From the cell containing the given text, extract its center point as (x, y) coordinate. 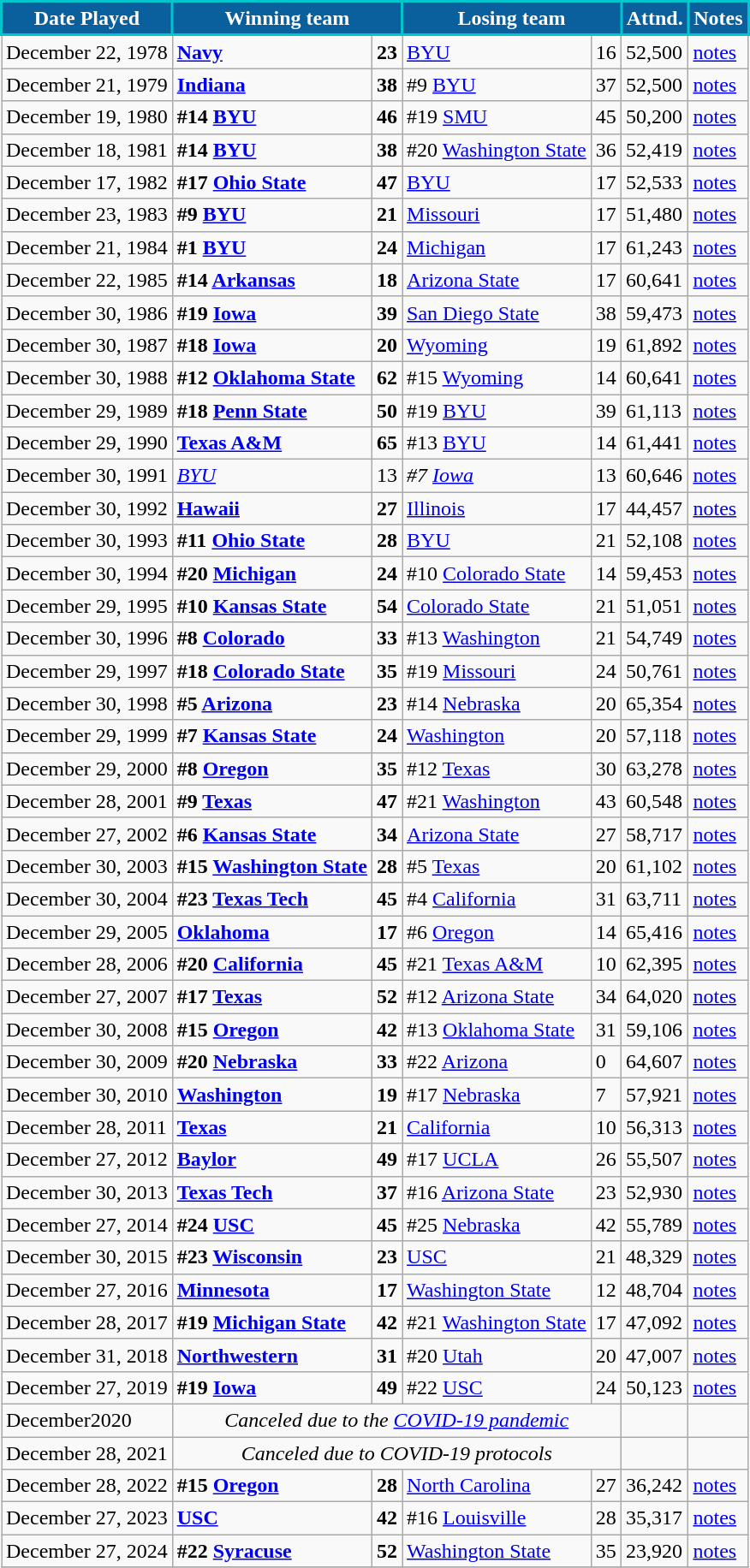
26 (606, 1160)
December 30, 1994 (87, 573)
54 (387, 606)
#6 Kansas State (272, 834)
58,717 (654, 834)
#6 Oregon (497, 932)
December 31, 2018 (87, 1355)
#1 BYU (272, 247)
December 30, 2013 (87, 1192)
Canceled due to the COVID-19 pandemic (396, 1420)
#11 Ohio State (272, 541)
44,457 (654, 508)
December 18, 1981 (87, 150)
#12 Texas (497, 769)
Colorado State (497, 606)
San Diego State (497, 312)
35,317 (654, 1518)
#7 Kansas State (272, 736)
December 27, 2024 (87, 1551)
Missouri (497, 215)
Texas Tech (272, 1192)
#5 Arizona (272, 704)
47,007 (654, 1355)
#21 Texas A&M (497, 965)
#22 Arizona (497, 1062)
December 30, 2008 (87, 1030)
52,419 (654, 150)
Oklahoma (272, 932)
16 (606, 51)
Baylor (272, 1160)
54,749 (654, 638)
December 30, 2004 (87, 899)
#20 Nebraska (272, 1062)
December 30, 1998 (87, 704)
#17 Nebraska (497, 1095)
51,051 (654, 606)
December 30, 1993 (87, 541)
62 (387, 377)
#15 Wyoming (497, 377)
#19 Michigan State (272, 1322)
47,092 (654, 1322)
#12 Oklahoma State (272, 377)
December 28, 2011 (87, 1127)
61,441 (654, 443)
#19 BYU (497, 410)
December 17, 1982 (87, 182)
#5 Texas (497, 866)
#17 Ohio State (272, 182)
36,242 (654, 1486)
#13 BYU (497, 443)
12 (606, 1290)
0 (606, 1062)
#15 Washington State (272, 866)
Texas (272, 1127)
60,548 (654, 801)
December 30, 1987 (87, 345)
December 27, 2019 (87, 1387)
December 29, 2000 (87, 769)
63,278 (654, 769)
50,200 (654, 117)
50 (387, 410)
Minnesota (272, 1290)
36 (606, 150)
December 28, 2001 (87, 801)
#13 Oklahoma State (497, 1030)
Northwestern (272, 1355)
52,533 (654, 182)
December 28, 2017 (87, 1322)
48,704 (654, 1290)
Attnd. (654, 19)
Date Played (87, 19)
December 30, 2009 (87, 1062)
Illinois (497, 508)
#24 USC (272, 1225)
#25 Nebraska (497, 1225)
52,930 (654, 1192)
December 28, 2022 (87, 1486)
#16 Arizona State (497, 1192)
65,354 (654, 704)
30 (606, 769)
57,118 (654, 736)
#13 Washington (497, 638)
December 22, 1978 (87, 51)
Wyoming (497, 345)
#8 Colorado (272, 638)
Indiana (272, 85)
December 27, 2012 (87, 1160)
#4 California (497, 899)
65 (387, 443)
61,892 (654, 345)
#16 Louisville (497, 1518)
December 29, 2005 (87, 932)
#17 Texas (272, 997)
#10 Colorado State (497, 573)
December 28, 2021 (87, 1452)
#23 Texas Tech (272, 899)
55,507 (654, 1160)
63,711 (654, 899)
December 29, 1995 (87, 606)
Texas A&M (272, 443)
December 30, 1992 (87, 508)
December 27, 2014 (87, 1225)
#21 Washington State (497, 1322)
23,920 (654, 1551)
48,329 (654, 1257)
57,921 (654, 1095)
December 28, 2006 (87, 965)
Winning team (287, 19)
#14 Arkansas (272, 280)
56,313 (654, 1127)
Michigan (497, 247)
#19 Missouri (497, 671)
59,473 (654, 312)
#20 California (272, 965)
California (497, 1127)
50,123 (654, 1387)
61,113 (654, 410)
#10 Kansas State (272, 606)
December 27, 2023 (87, 1518)
#20 Washington State (497, 150)
#18 Iowa (272, 345)
61,102 (654, 866)
December 27, 2016 (87, 1290)
#17 UCLA (497, 1160)
December 22, 1985 (87, 280)
52,108 (654, 541)
December 29, 1990 (87, 443)
December 30, 1996 (87, 638)
#22 USC (497, 1387)
December 29, 1997 (87, 671)
December 19, 1980 (87, 117)
December 21, 1984 (87, 247)
#18 Colorado State (272, 671)
#9 Texas (272, 801)
59,106 (654, 1030)
43 (606, 801)
51,480 (654, 215)
December 30, 2015 (87, 1257)
55,789 (654, 1225)
Navy (272, 51)
December 29, 1999 (87, 736)
#20 Michigan (272, 573)
62,395 (654, 965)
60,646 (654, 476)
#8 Oregon (272, 769)
Canceled due to COVID-19 protocols (396, 1452)
December 23, 1983 (87, 215)
#22 Syracuse (272, 1551)
#23 Wisconsin (272, 1257)
December 30, 1986 (87, 312)
December 30, 1991 (87, 476)
#14 Nebraska (497, 704)
December 27, 2007 (87, 997)
64,020 (654, 997)
7 (606, 1095)
#12 Arizona State (497, 997)
December 30, 2003 (87, 866)
December 30, 1988 (87, 377)
December 27, 2002 (87, 834)
#21 Washington (497, 801)
18 (387, 280)
Losing team (512, 19)
December 29, 1989 (87, 410)
North Carolina (497, 1486)
December 21, 1979 (87, 85)
#19 SMU (497, 117)
61,243 (654, 247)
59,453 (654, 573)
#18 Penn State (272, 410)
46 (387, 117)
#20 Utah (497, 1355)
64,607 (654, 1062)
50,761 (654, 671)
Notes (718, 19)
#7 Iowa (497, 476)
Hawaii (272, 508)
December2020 (87, 1420)
December 30, 2010 (87, 1095)
65,416 (654, 932)
